Identify which cell holds the provided text, then report its [X, Y] central coordinate. 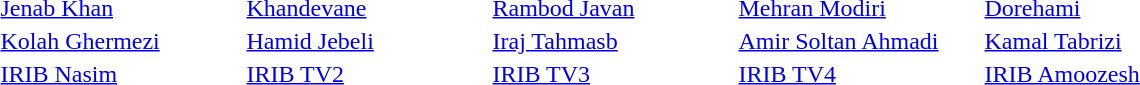
Hamid Jebeli [366, 41]
Iraj Tahmasb [612, 41]
Amir Soltan Ahmadi [858, 41]
